Return (X, Y) of the center of cell containing provided text 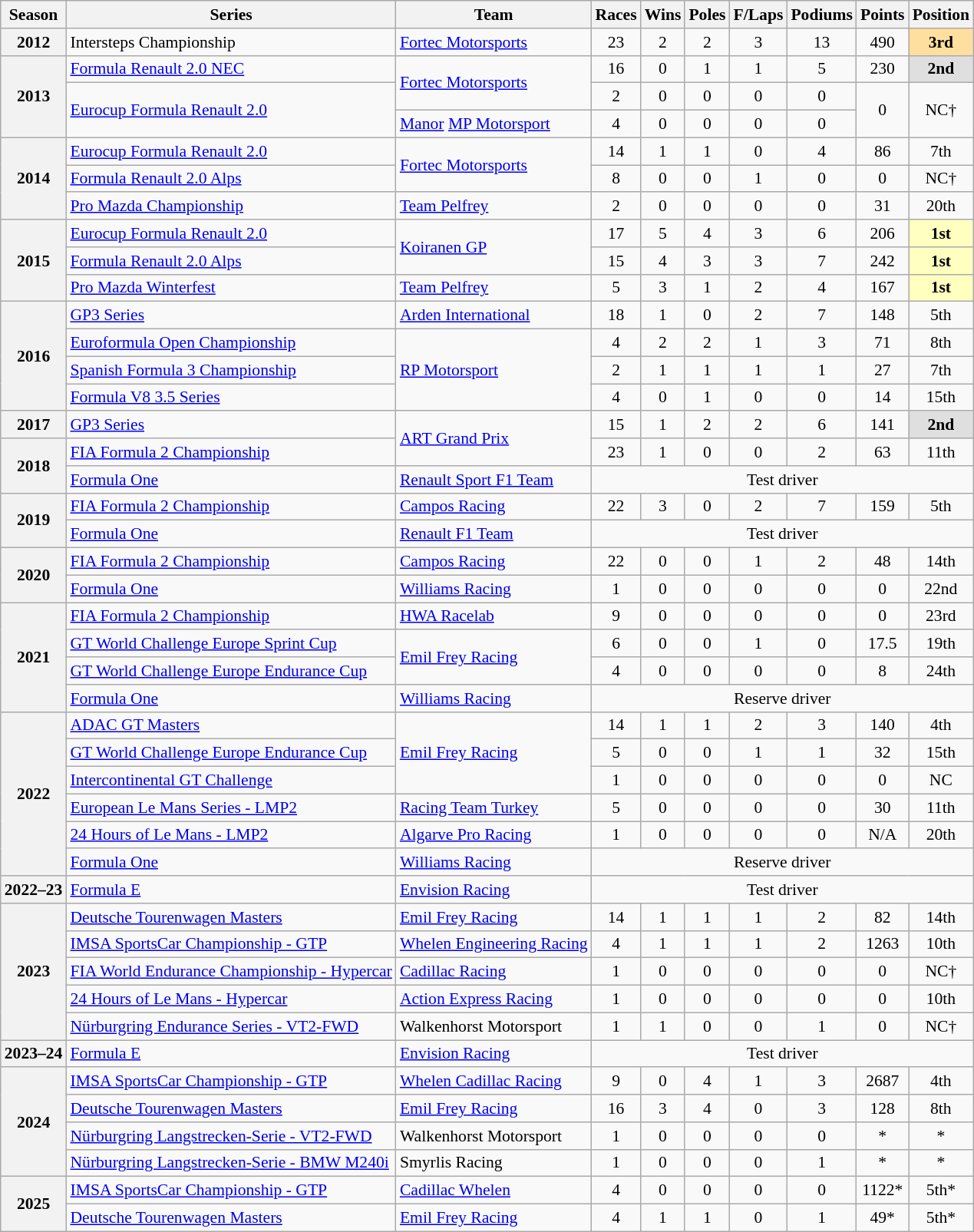
Euroformula Open Championship (230, 343)
17 (616, 233)
230 (883, 69)
N/A (883, 835)
82 (883, 917)
13 (821, 42)
Intersteps Championship (230, 42)
Position (941, 15)
ART Grand Prix (494, 439)
2019 (34, 520)
2014 (34, 178)
Nürburgring Endurance Series - VT2-FWD (230, 1026)
Formula V8 3.5 Series (230, 398)
2016 (34, 356)
71 (883, 343)
Season (34, 15)
Points (883, 15)
19th (941, 644)
Whelen Engineering Racing (494, 944)
141 (883, 425)
FIA World Endurance Championship - Hypercar (230, 972)
Wins (663, 15)
24 Hours of Le Mans - LMP2 (230, 835)
Renault F1 Team (494, 534)
Pro Mazda Championship (230, 206)
206 (883, 233)
2013 (34, 97)
30 (883, 808)
Formula Renault 2.0 NEC (230, 69)
Koiranen GP (494, 247)
86 (883, 151)
Team (494, 15)
Renault Sport F1 Team (494, 480)
49* (883, 1218)
F/Laps (758, 15)
3rd (941, 42)
ADAC GT Masters (230, 725)
18 (616, 315)
NC (941, 781)
2022 (34, 794)
2023–24 (34, 1054)
27 (883, 370)
17.5 (883, 644)
167 (883, 288)
Manor MP Motorsport (494, 124)
Spanish Formula 3 Championship (230, 370)
Algarve Pro Racing (494, 835)
Cadillac Racing (494, 972)
2017 (34, 425)
48 (883, 562)
RP Motorsport (494, 370)
148 (883, 315)
242 (883, 261)
24 Hours of Le Mans - Hypercar (230, 999)
Nürburgring Langstrecken-Serie - VT2-FWD (230, 1136)
Intercontinental GT Challenge (230, 781)
Cadillac Whelen (494, 1191)
31 (883, 206)
1263 (883, 944)
2023 (34, 972)
1122* (883, 1191)
23rd (941, 616)
140 (883, 725)
2020 (34, 576)
European Le Mans Series - LMP2 (230, 808)
490 (883, 42)
Arden International (494, 315)
Racing Team Turkey (494, 808)
Races (616, 15)
2018 (34, 465)
2024 (34, 1122)
2012 (34, 42)
Series (230, 15)
159 (883, 507)
Action Express Racing (494, 999)
Smyrlis Racing (494, 1163)
63 (883, 452)
2025 (34, 1204)
Podiums (821, 15)
2015 (34, 261)
Poles (707, 15)
GT World Challenge Europe Sprint Cup (230, 644)
32 (883, 753)
22nd (941, 589)
Nürburgring Langstrecken-Serie - BMW M240i (230, 1163)
2021 (34, 657)
Whelen Cadillac Racing (494, 1082)
2022–23 (34, 890)
128 (883, 1108)
24th (941, 671)
Pro Mazda Winterfest (230, 288)
HWA Racelab (494, 616)
2687 (883, 1082)
